Pinpoint the cell where the given text exists, returning its (X, Y) midpoint coordinate. 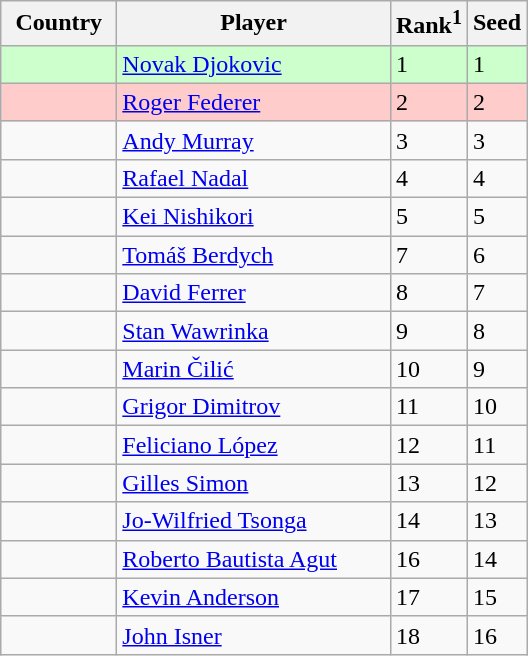
Feliciano López (254, 445)
17 (428, 597)
Country (59, 24)
Grigor Dimitrov (254, 407)
Roberto Bautista Agut (254, 559)
Marin Čilić (254, 369)
Novak Djokovic (254, 64)
Kevin Anderson (254, 597)
David Ferrer (254, 293)
18 (428, 635)
6 (496, 255)
John Isner (254, 635)
Tomáš Berdych (254, 255)
Gilles Simon (254, 483)
Roger Federer (254, 102)
Player (254, 24)
Stan Wawrinka (254, 331)
Jo-Wilfried Tsonga (254, 521)
Rank1 (428, 24)
Seed (496, 24)
Kei Nishikori (254, 217)
15 (496, 597)
Rafael Nadal (254, 178)
Andy Murray (254, 140)
